Determine the [X, Y] coordinate at the center of the cell enclosing the given text.  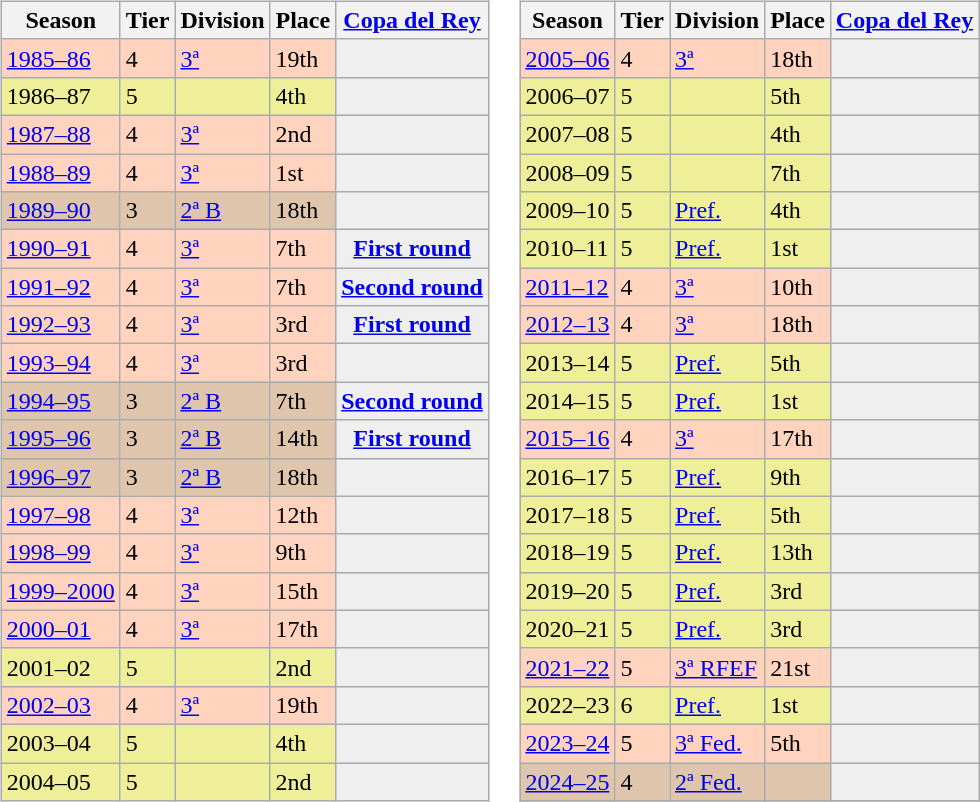
2001–02 [60, 667]
2004–05 [60, 781]
14th [303, 439]
2008–09 [568, 173]
15th [303, 591]
1993–94 [60, 363]
3ª RFEF [718, 667]
2002–03 [60, 705]
1985–86 [60, 58]
2009–10 [568, 211]
12th [303, 515]
2013–14 [568, 363]
6 [642, 705]
1988–89 [60, 173]
21st [798, 667]
2000–01 [60, 629]
2021–22 [568, 667]
2011–12 [568, 287]
2003–04 [60, 743]
2020–21 [568, 629]
1989–90 [60, 211]
2010–11 [568, 249]
1996–97 [60, 477]
2024–25 [568, 781]
2017–18 [568, 515]
1987–88 [60, 134]
2023–24 [568, 743]
1997–98 [60, 515]
2014–15 [568, 401]
1994–95 [60, 401]
2ª Fed. [718, 781]
10th [798, 287]
2007–08 [568, 134]
3ª Fed. [718, 743]
2005–06 [568, 58]
2006–07 [568, 96]
1998–99 [60, 553]
2019–20 [568, 591]
1992–93 [60, 325]
2016–17 [568, 477]
2018–19 [568, 553]
1999–2000 [60, 591]
1991–92 [60, 287]
1990–91 [60, 249]
1995–96 [60, 439]
2022–23 [568, 705]
1986–87 [60, 96]
2012–13 [568, 325]
2015–16 [568, 439]
13th [798, 553]
